Return the (x, y) coordinate for the center point of the cell that contains the specified text.  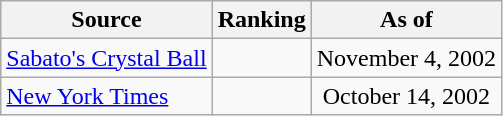
Source (106, 20)
Ranking (262, 20)
New York Times (106, 96)
As of (406, 20)
Sabato's Crystal Ball (106, 58)
October 14, 2002 (406, 96)
November 4, 2002 (406, 58)
